Provide the [X, Y] coordinate of the cell's center where the given text is located.  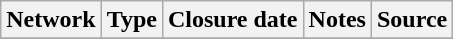
Source [412, 20]
Network [51, 20]
Type [132, 20]
Closure date [232, 20]
Notes [337, 20]
